Extract the (X, Y) coordinate from the center of the cell holding the provided text.  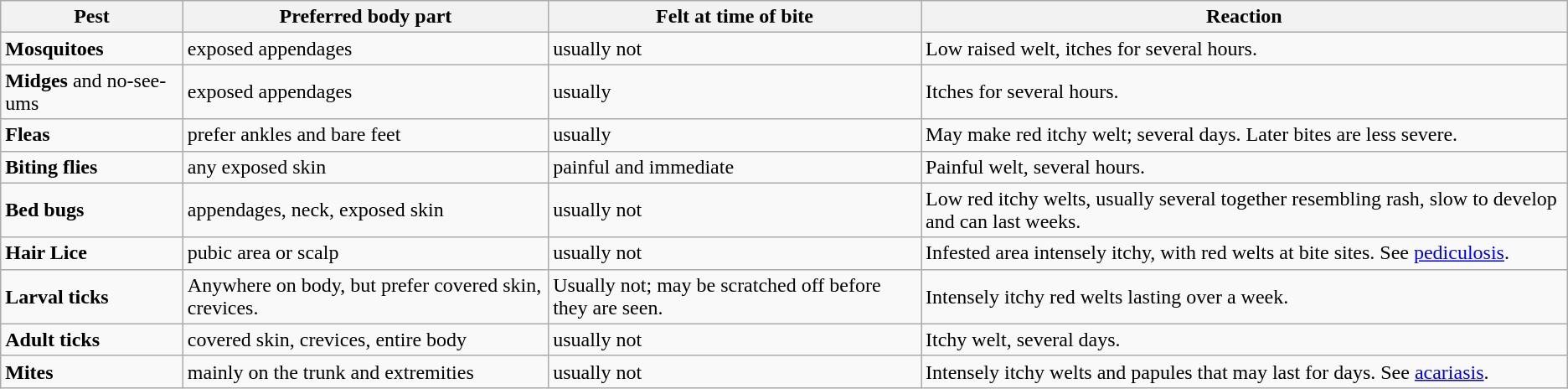
Preferred body part (365, 17)
Felt at time of bite (735, 17)
Fleas (92, 135)
Usually not; may be scratched off before they are seen. (735, 297)
Mites (92, 371)
prefer ankles and bare feet (365, 135)
Painful welt, several hours. (1245, 167)
Anywhere on body, but prefer covered skin, crevices. (365, 297)
Biting flies (92, 167)
pubic area or scalp (365, 253)
covered skin, crevices, entire body (365, 340)
Midges and no-see-ums (92, 92)
Low raised welt, itches for several hours. (1245, 49)
any exposed skin (365, 167)
appendages, neck, exposed skin (365, 210)
Pest (92, 17)
Itchy welt, several days. (1245, 340)
Adult ticks (92, 340)
Infested area intensely itchy, with red welts at bite sites. See pediculosis. (1245, 253)
painful and immediate (735, 167)
Mosquitoes (92, 49)
Reaction (1245, 17)
Larval ticks (92, 297)
Bed bugs (92, 210)
Intensely itchy welts and papules that may last for days. See acariasis. (1245, 371)
May make red itchy welt; several days. Later bites are less severe. (1245, 135)
Hair Lice (92, 253)
Intensely itchy red welts lasting over a week. (1245, 297)
Low red itchy welts, usually several together resembling rash, slow to develop and can last weeks. (1245, 210)
mainly on the trunk and extremities (365, 371)
Itches for several hours. (1245, 92)
